Pinpoint the cell where the given text exists, returning its (x, y) midpoint coordinate. 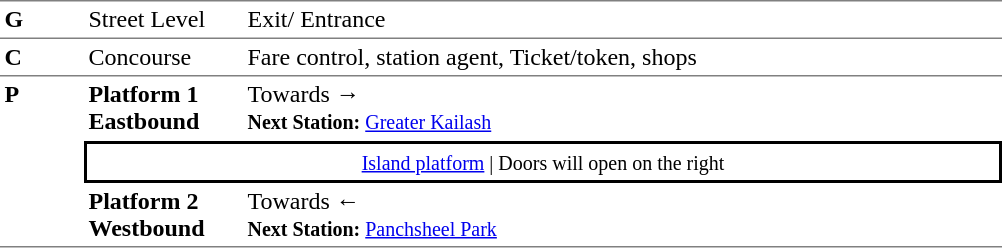
Street Level (164, 20)
Fare control, station agent, Ticket/token, shops (622, 58)
G (42, 20)
Platform 1Eastbound (164, 108)
Towards ← Next Station: Panchsheel Park (622, 215)
Platform 2Westbound (164, 215)
P (42, 162)
Island platform | Doors will open on the right (543, 162)
Towards → Next Station: Greater Kailash (622, 108)
Exit/ Entrance (622, 20)
C (42, 58)
Concourse (164, 58)
